Identify which cell holds the provided text, then report its (X, Y) central coordinate. 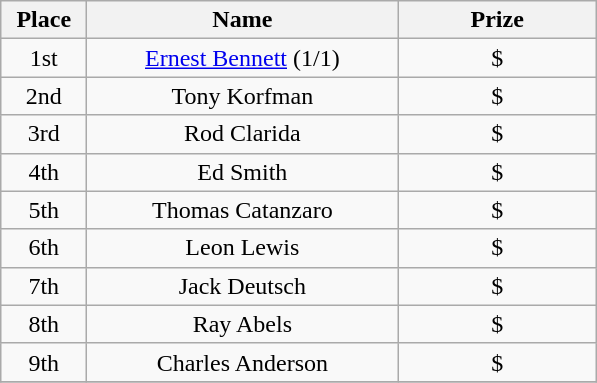
9th (44, 362)
6th (44, 248)
Ray Abels (242, 324)
Place (44, 20)
Prize (498, 20)
Ernest Bennett (1/1) (242, 58)
Jack Deutsch (242, 286)
Name (242, 20)
2nd (44, 96)
7th (44, 286)
Tony Korfman (242, 96)
8th (44, 324)
5th (44, 210)
Charles Anderson (242, 362)
Rod Clarida (242, 134)
1st (44, 58)
Leon Lewis (242, 248)
3rd (44, 134)
Ed Smith (242, 172)
4th (44, 172)
Thomas Catanzaro (242, 210)
